Output the (x, y) coordinate of the center of the cell containing the given text.  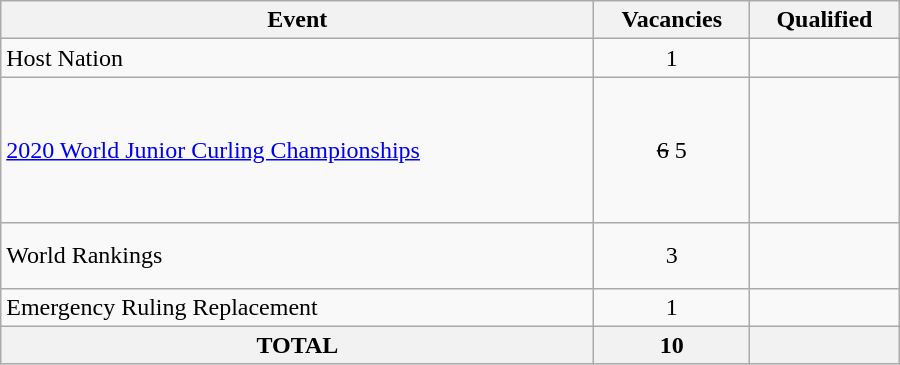
Qualified (825, 20)
Event (298, 20)
6 5 (672, 150)
Host Nation (298, 58)
2020 World Junior Curling Championships (298, 150)
Vacancies (672, 20)
TOTAL (298, 345)
3 (672, 256)
World Rankings (298, 256)
Emergency Ruling Replacement (298, 307)
10 (672, 345)
